Find where the given text appears and provide that cell's center as (X, Y) coordinate. 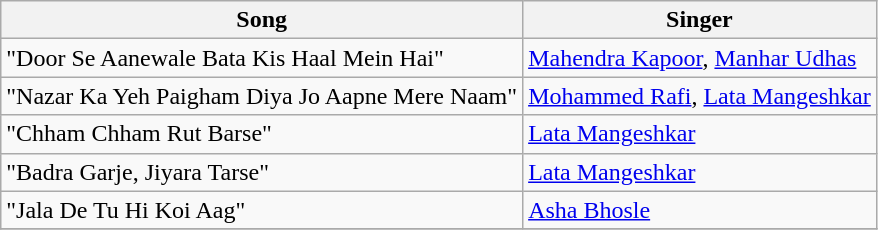
"Door Se Aanewale Bata Kis Haal Mein Hai" (262, 58)
Singer (700, 20)
"Nazar Ka Yeh Paigham Diya Jo Aapne Mere Naam" (262, 96)
Asha Bhosle (700, 210)
"Jala De Tu Hi Koi Aag" (262, 210)
Mahendra Kapoor, Manhar Udhas (700, 58)
"Chham Chham Rut Barse" (262, 134)
Mohammed Rafi, Lata Mangeshkar (700, 96)
"Badra Garje, Jiyara Tarse" (262, 172)
Song (262, 20)
